For the text-containing cell, return its midpoint in [x, y] coordinate format. 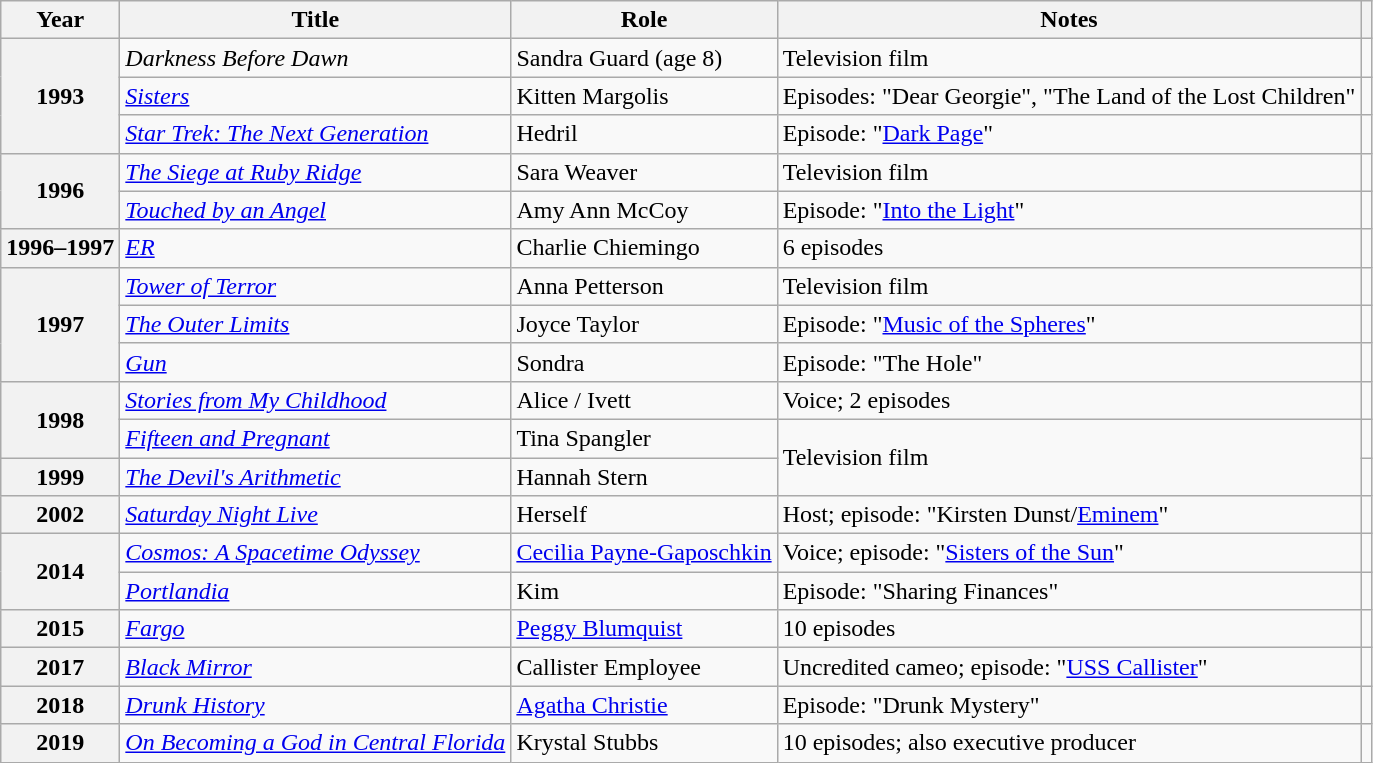
Sondra [644, 362]
Episode: "Music of the Spheres" [1069, 324]
ER [316, 248]
Episode: "Sharing Finances" [1069, 591]
Darkness Before Dawn [316, 58]
1996–1997 [60, 248]
Episode: "The Hole" [1069, 362]
Peggy Blumquist [644, 629]
Alice / Ivett [644, 400]
Star Trek: The Next Generation [316, 134]
2017 [60, 667]
Sara Weaver [644, 172]
The Outer Limits [316, 324]
Hannah Stern [644, 477]
Herself [644, 515]
Gun [316, 362]
Sandra Guard (age 8) [644, 58]
2018 [60, 705]
Saturday Night Live [316, 515]
10 episodes; also executive producer [1069, 743]
Episode: "Drunk Mystery" [1069, 705]
Tina Spangler [644, 438]
Portlandia [316, 591]
Title [316, 20]
Amy Ann McCoy [644, 210]
Hedril [644, 134]
1999 [60, 477]
Year [60, 20]
Host; episode: "Kirsten Dunst/Eminem" [1069, 515]
Touched by an Angel [316, 210]
Kim [644, 591]
Uncredited cameo; episode: "USS Callister" [1069, 667]
Episode: "Dark Page" [1069, 134]
Black Mirror [316, 667]
Drunk History [316, 705]
Anna Petterson [644, 286]
1996 [60, 191]
Cecilia Payne-Gaposchkin [644, 553]
Cosmos: A Spacetime Odyssey [316, 553]
1998 [60, 419]
10 episodes [1069, 629]
Agatha Christie [644, 705]
2019 [60, 743]
On Becoming a God in Central Florida [316, 743]
6 episodes [1069, 248]
1993 [60, 96]
Episodes: "Dear Georgie", "The Land of the Lost Children" [1069, 96]
Callister Employee [644, 667]
Joyce Taylor [644, 324]
Voice; episode: "Sisters of the Sun" [1069, 553]
Tower of Terror [316, 286]
2014 [60, 572]
Role [644, 20]
Kitten Margolis [644, 96]
Notes [1069, 20]
Sisters [316, 96]
Fifteen and Pregnant [316, 438]
Charlie Chiemingo [644, 248]
2015 [60, 629]
Stories from My Childhood [316, 400]
The Siege at Ruby Ridge [316, 172]
Fargo [316, 629]
Voice; 2 episodes [1069, 400]
1997 [60, 324]
2002 [60, 515]
Krystal Stubbs [644, 743]
The Devil's Arithmetic [316, 477]
Episode: "Into the Light" [1069, 210]
